Provide the (X, Y) coordinate of the cell's center where the given text is located.  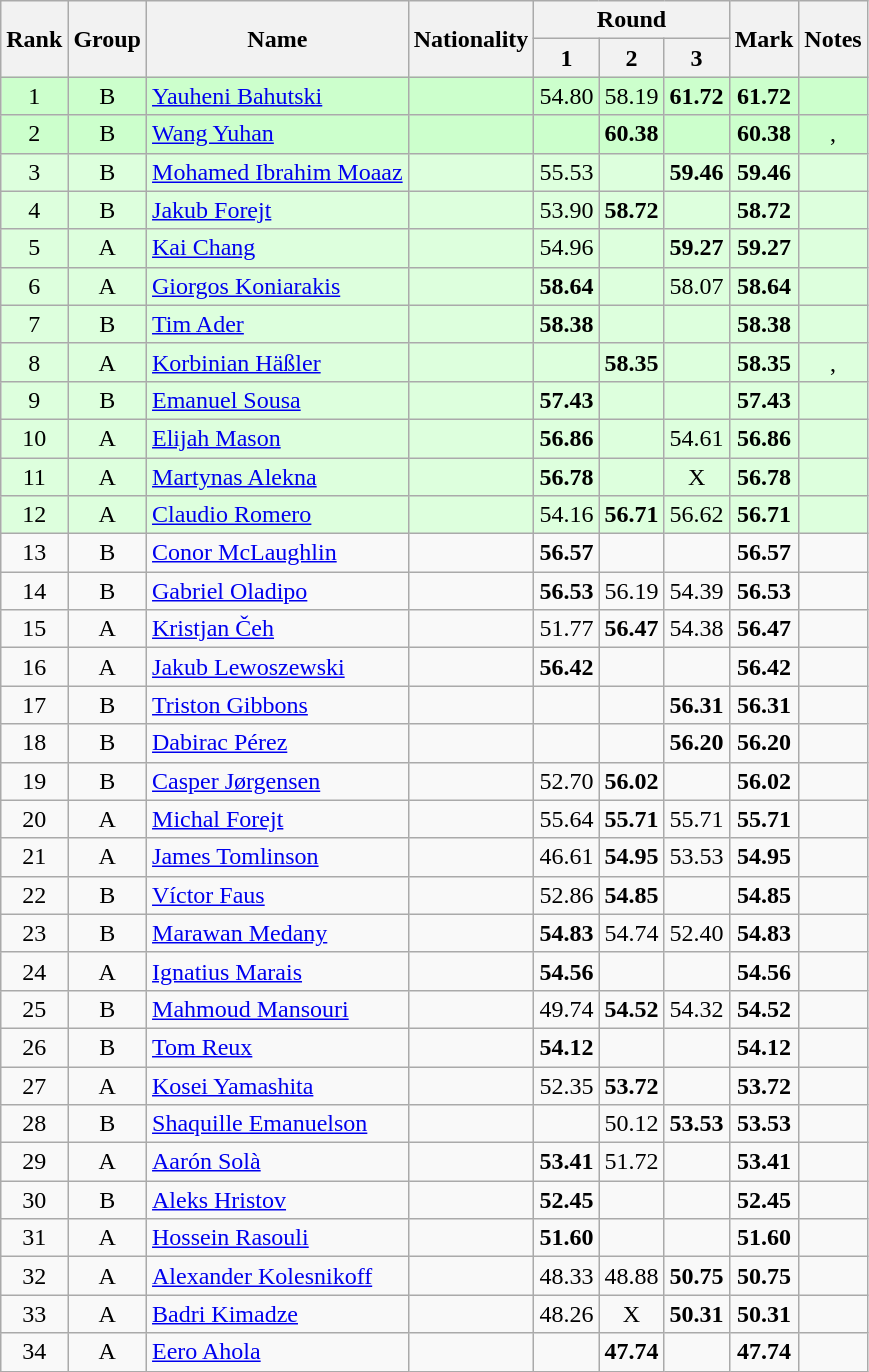
Jakub Forejt (278, 210)
Korbinian Häßler (278, 362)
Hossein Rasouli (278, 1238)
29 (34, 1162)
31 (34, 1238)
Mahmoud Mansouri (278, 1009)
Casper Jørgensen (278, 781)
Nationality (471, 39)
Eero Ahola (278, 1352)
54.38 (696, 629)
Alexander Kolesnikoff (278, 1276)
Rank (34, 39)
23 (34, 933)
Badri Kimadze (278, 1314)
54.32 (696, 1009)
51.77 (566, 629)
7 (34, 324)
11 (34, 477)
52.86 (566, 895)
Kai Chang (278, 248)
20 (34, 819)
Conor McLaughlin (278, 553)
58.07 (696, 286)
Emanuel Sousa (278, 400)
55.53 (566, 172)
27 (34, 1085)
James Tomlinson (278, 857)
13 (34, 553)
26 (34, 1047)
56.19 (632, 591)
Notes (833, 39)
34 (34, 1352)
Giorgos Koniarakis (278, 286)
Name (278, 39)
Yauheni Bahutski (278, 96)
19 (34, 781)
16 (34, 667)
52.70 (566, 781)
14 (34, 591)
Víctor Faus (278, 895)
51.72 (632, 1162)
Dabirac Pérez (278, 743)
17 (34, 705)
53.90 (566, 210)
Aarón Solà (278, 1162)
54.80 (566, 96)
28 (34, 1124)
48.33 (566, 1276)
Round (632, 20)
Mohamed Ibrahim Moaaz (278, 172)
50.12 (632, 1124)
Michal Forejt (278, 819)
18 (34, 743)
Wang Yuhan (278, 134)
30 (34, 1200)
Kosei Yamashita (278, 1085)
Jakub Lewoszewski (278, 667)
Group (108, 39)
Mark (764, 39)
49.74 (566, 1009)
5 (34, 248)
Tom Reux (278, 1047)
Aleks Hristov (278, 1200)
55.64 (566, 819)
Tim Ader (278, 324)
24 (34, 971)
46.61 (566, 857)
58.19 (632, 96)
33 (34, 1314)
9 (34, 400)
Triston Gibbons (278, 705)
22 (34, 895)
48.26 (566, 1314)
21 (34, 857)
54.96 (566, 248)
54.74 (632, 933)
12 (34, 515)
Claudio Romero (278, 515)
Marawan Medany (278, 933)
48.88 (632, 1276)
52.35 (566, 1085)
Elijah Mason (278, 438)
4 (34, 210)
52.40 (696, 933)
56.62 (696, 515)
54.61 (696, 438)
Gabriel Oladipo (278, 591)
6 (34, 286)
15 (34, 629)
8 (34, 362)
Martynas Alekna (278, 477)
54.39 (696, 591)
Kristjan Čeh (278, 629)
54.16 (566, 515)
Shaquille Emanuelson (278, 1124)
32 (34, 1276)
Ignatius Marais (278, 971)
25 (34, 1009)
10 (34, 438)
